Output the [x, y] coordinate of the center of the cell containing the given text.  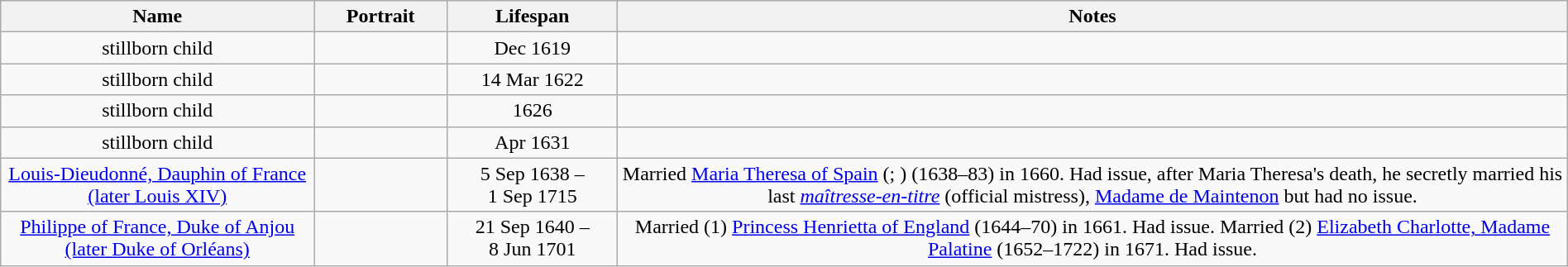
Philippe of France, Duke of Anjou (later Duke of Orléans) [157, 238]
Louis-Dieudonné, Dauphin of France (later Louis XIV) [157, 185]
21 Sep 1640 – 8 Jun 1701 [533, 238]
Portrait [380, 17]
5 Sep 1638 – 1 Sep 1715 [533, 185]
Lifespan [533, 17]
Notes [1092, 17]
14 Mar 1622 [533, 79]
1626 [533, 111]
Name [157, 17]
Dec 1619 [533, 48]
Apr 1631 [533, 142]
